Detect which cell encompasses the target text, then output its (x, y) center coordinate. 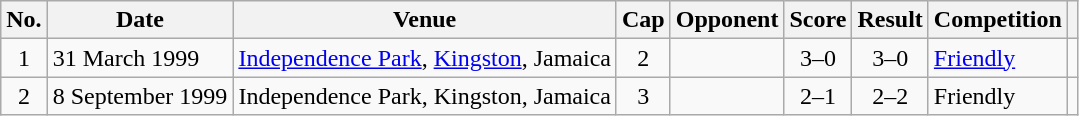
1 (24, 58)
31 March 1999 (140, 58)
No. (24, 20)
2–1 (818, 96)
Result (890, 20)
3 (643, 96)
Cap (643, 20)
Opponent (727, 20)
Date (140, 20)
Score (818, 20)
2–2 (890, 96)
8 September 1999 (140, 96)
Venue (425, 20)
Competition (998, 20)
